Search for the cell housing the specified text and yield its [X, Y] center coordinate. 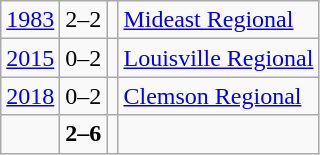
Mideast Regional [218, 20]
Louisville Regional [218, 58]
1983 [30, 20]
2–6 [84, 134]
2015 [30, 58]
2–2 [84, 20]
2018 [30, 96]
Clemson Regional [218, 96]
